Return (X, Y) of the center of cell containing provided text 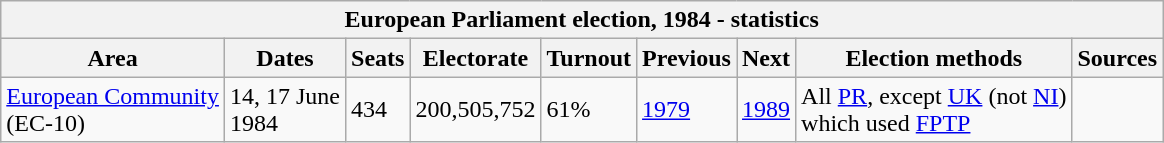
Electorate (476, 58)
1979 (687, 110)
Dates (284, 58)
200,505,752 (476, 110)
1989 (766, 110)
Previous (687, 58)
Seats (378, 58)
Next (766, 58)
434 (378, 110)
Election methods (934, 58)
European Parliament election, 1984 - statistics (582, 20)
All PR, except UK (not NI)which used FPTP (934, 110)
Area (113, 58)
European Community(EC-10) (113, 110)
14, 17 June1984 (284, 110)
Sources (1118, 58)
61% (589, 110)
Turnout (589, 58)
